Detect which cell encompasses the target text, then output its (X, Y) center coordinate. 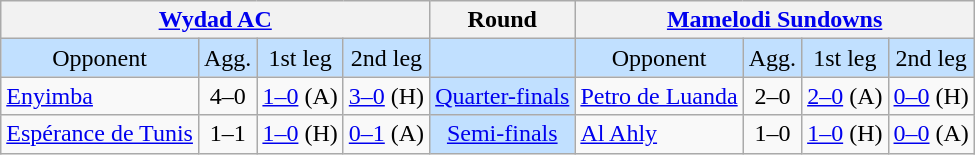
Wydad AC (216, 20)
2–0 (772, 96)
Enyimba (100, 96)
Petro de Luanda (659, 96)
1–0 (A) (300, 96)
3–0 (H) (386, 96)
0–0 (A) (931, 134)
4–0 (227, 96)
Espérance de Tunis (100, 134)
Round (502, 20)
Quarter-finals (502, 96)
Semi-finals (502, 134)
1–1 (227, 134)
0–0 (H) (931, 96)
Mamelodi Sundowns (775, 20)
Al Ahly (659, 134)
0–1 (A) (386, 134)
1–0 (772, 134)
2–0 (A) (845, 96)
